Output the [X, Y] coordinate of the center of the cell containing the given text.  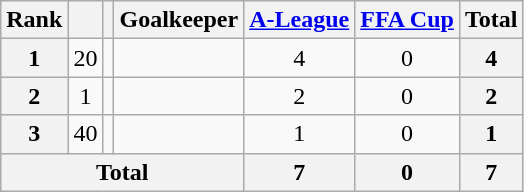
A-League [300, 20]
20 [86, 58]
3 [34, 134]
Rank [34, 20]
FFA Cup [408, 20]
40 [86, 134]
Goalkeeper [179, 20]
